Return the [x, y] coordinate for the center point of the cell that contains the specified text.  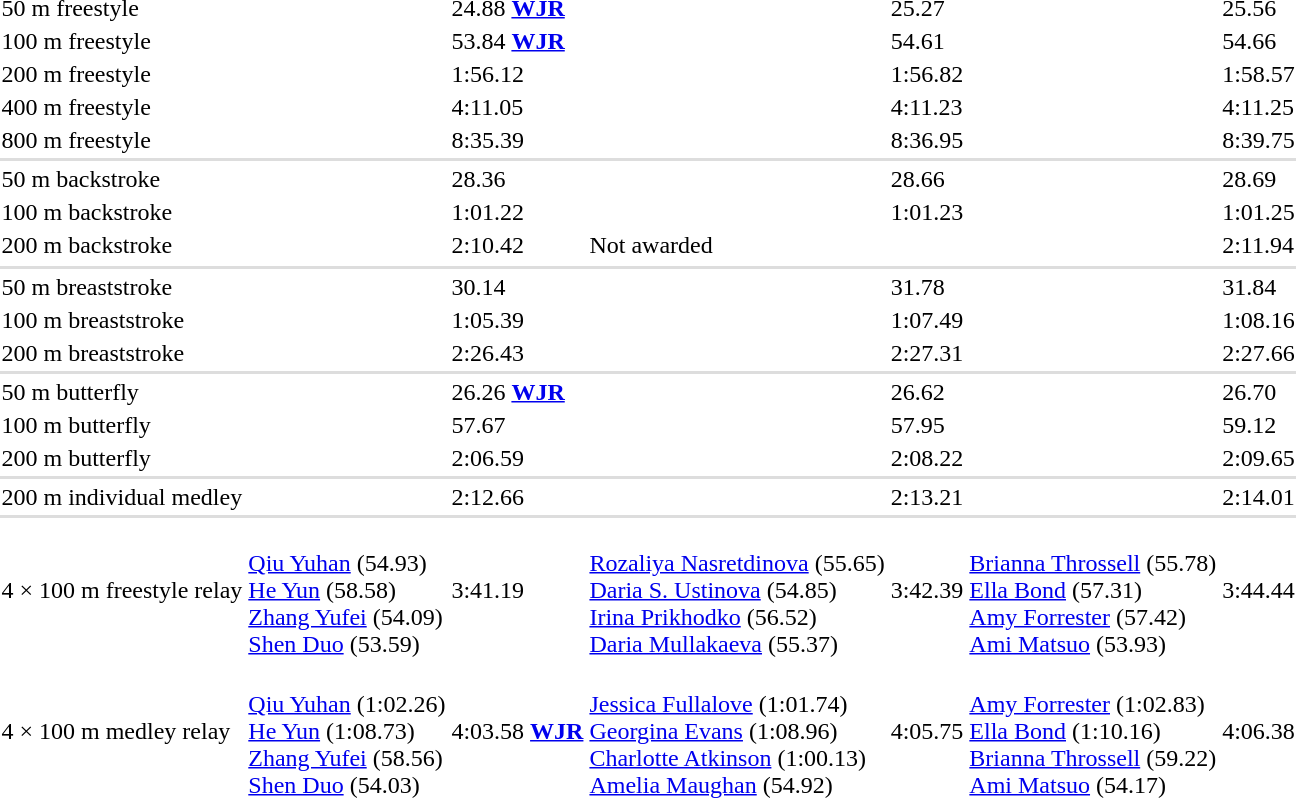
3:41.19 [518, 590]
1:01.22 [518, 212]
30.14 [518, 287]
2:10.42 [518, 245]
1:05.39 [518, 320]
54.61 [927, 41]
2:26.43 [518, 353]
57.67 [518, 425]
200 m backstroke [122, 245]
31.78 [927, 287]
1:56.82 [927, 74]
26.62 [927, 392]
4 × 100 m freestyle relay [122, 590]
Rozaliya Nasretdinova (55.65) Daria S. Ustinova (54.85) Irina Prikhodko (56.52) Daria Mullakaeva (55.37) [737, 590]
3:42.39 [927, 590]
57.95 [927, 425]
4:11.23 [927, 107]
100 m breaststroke [122, 320]
50 m backstroke [122, 179]
100 m butterfly [122, 425]
50 m butterfly [122, 392]
28.66 [927, 179]
2:06.59 [518, 458]
400 m freestyle [122, 107]
28.36 [518, 179]
200 m freestyle [122, 74]
50 m breaststroke [122, 287]
200 m individual medley [122, 497]
53.84 WJR [518, 41]
200 m breaststroke [122, 353]
2:13.21 [927, 497]
2:27.31 [927, 353]
2:12.66 [518, 497]
1:07.49 [927, 320]
Brianna Throssell (55.78) Ella Bond (57.31) Amy Forrester (57.42) Ami Matsuo (53.93) [1093, 590]
1:56.12 [518, 74]
1:01.23 [927, 212]
4:11.05 [518, 107]
8:36.95 [927, 140]
26.26 WJR [518, 392]
2:08.22 [927, 458]
8:35.39 [518, 140]
200 m butterfly [122, 458]
100 m freestyle [122, 41]
Qiu Yuhan (54.93) He Yun (58.58) Zhang Yufei (54.09) Shen Duo (53.59) [347, 590]
100 m backstroke [122, 212]
800 m freestyle [122, 140]
Not awarded [737, 245]
